Pinpoint the cell where the given text exists, returning its (X, Y) midpoint coordinate. 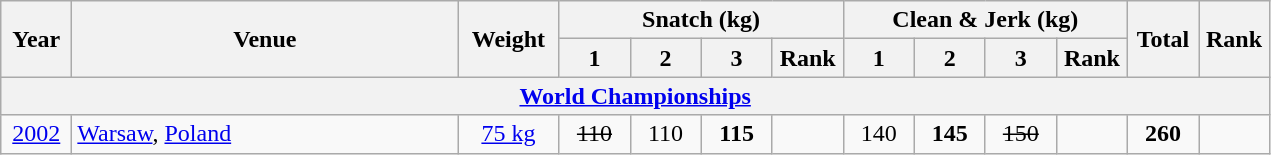
Snatch (kg) (701, 20)
Warsaw, Poland (265, 134)
115 (736, 134)
Year (36, 39)
75 kg (508, 134)
Total (1162, 39)
2002 (36, 134)
260 (1162, 134)
Clean & Jerk (kg) (985, 20)
150 (1020, 134)
Weight (508, 39)
145 (950, 134)
Venue (265, 39)
World Championships (636, 96)
140 (878, 134)
